Extract the [X, Y] coordinate from the center of the cell holding the provided text.  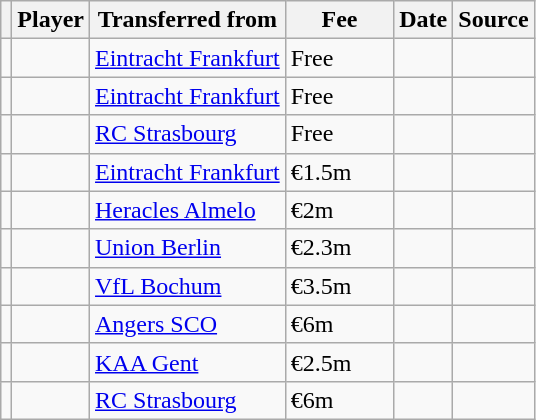
€2.5m [340, 362]
€2.3m [340, 248]
VfL Bochum [188, 286]
Angers SCO [188, 324]
Union Berlin [188, 248]
Player [51, 20]
Heracles Almelo [188, 210]
€1.5m [340, 172]
Transferred from [188, 20]
€3.5m [340, 286]
Date [424, 20]
€2m [340, 210]
Source [494, 20]
KAA Gent [188, 362]
Fee [340, 20]
